From the cell containing the given text, extract its center point as [X, Y] coordinate. 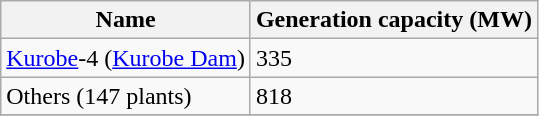
Generation capacity (MW) [394, 20]
Others (147 plants) [126, 96]
Kurobe-4 (Kurobe Dam) [126, 58]
818 [394, 96]
Name [126, 20]
335 [394, 58]
